Find where the given text appears and provide that cell's center as [X, Y] coordinate. 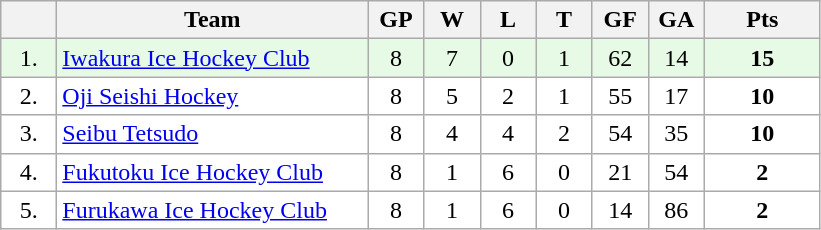
1. [29, 58]
L [508, 20]
7 [452, 58]
5. [29, 210]
GF [620, 20]
Seibu Tetsudo [212, 134]
86 [676, 210]
17 [676, 96]
GP [396, 20]
Pts [762, 20]
5 [452, 96]
2. [29, 96]
W [452, 20]
62 [620, 58]
Iwakura Ice Hockey Club [212, 58]
Furukawa Ice Hockey Club [212, 210]
Team [212, 20]
T [564, 20]
3. [29, 134]
21 [620, 172]
GA [676, 20]
4. [29, 172]
35 [676, 134]
Oji Seishi Hockey [212, 96]
Fukutoku Ice Hockey Club [212, 172]
55 [620, 96]
15 [762, 58]
